Identify which cell holds the provided text, then report its (X, Y) central coordinate. 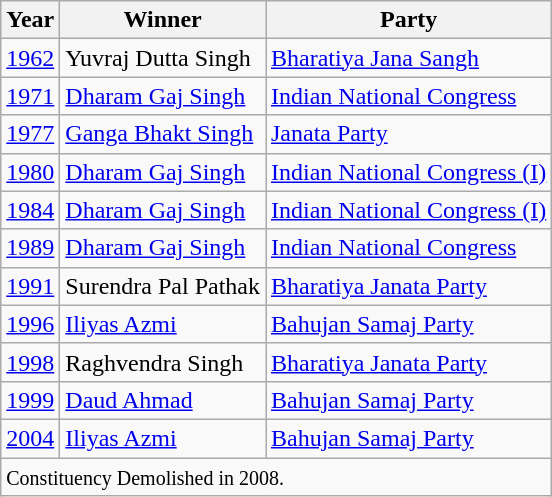
Year (30, 20)
1996 (30, 324)
1991 (30, 286)
Surendra Pal Pathak (163, 286)
1977 (30, 134)
Raghvendra Singh (163, 362)
1962 (30, 58)
Yuvraj Dutta Singh (163, 58)
Winner (163, 20)
Ganga Bhakt Singh (163, 134)
1971 (30, 96)
Party (409, 20)
Daud Ahmad (163, 400)
1999 (30, 400)
1989 (30, 248)
1980 (30, 172)
Janata Party (409, 134)
Constituency Demolished in 2008. (276, 477)
2004 (30, 438)
1984 (30, 210)
1998 (30, 362)
Bharatiya Jana Sangh (409, 58)
